Search for the cell housing the specified text and yield its [x, y] center coordinate. 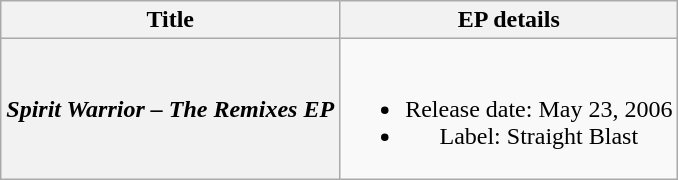
Spirit Warrior – The Remixes EP [170, 109]
EP details [509, 20]
Title [170, 20]
Release date: May 23, 2006Label: Straight Blast [509, 109]
